Locate the cell with the specified text and output its [x, y] center coordinate. 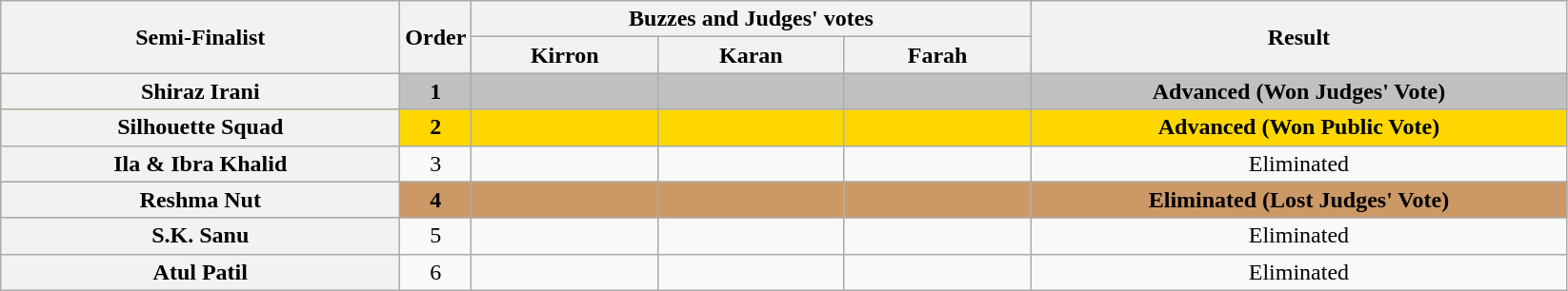
1 [436, 91]
Silhouette Squad [200, 127]
Eliminated (Lost Judges' Vote) [1299, 200]
5 [436, 236]
Advanced (Won Judges' Vote) [1299, 91]
Shiraz Irani [200, 91]
Karan [752, 55]
Atul Patil [200, 272]
3 [436, 164]
S.K. Sanu [200, 236]
Buzzes and Judges' votes [751, 19]
2 [436, 127]
Farah [937, 55]
6 [436, 272]
Advanced (Won Public Vote) [1299, 127]
Semi-Finalist [200, 37]
4 [436, 200]
Order [436, 37]
Reshma Nut [200, 200]
Kirron [565, 55]
Ila & Ibra Khalid [200, 164]
Result [1299, 37]
